Extract the [x, y] coordinate from the center of the cell holding the provided text.  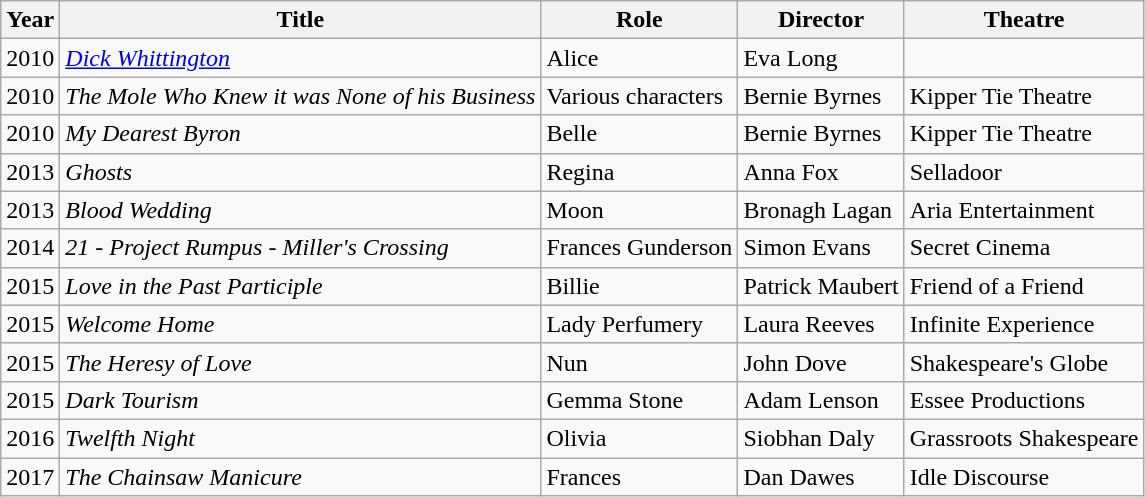
Bronagh Lagan [821, 210]
John Dove [821, 362]
Essee Productions [1024, 400]
Ghosts [300, 172]
Belle [640, 134]
Patrick Maubert [821, 286]
Dan Dawes [821, 477]
Laura Reeves [821, 324]
Welcome Home [300, 324]
Lady Perfumery [640, 324]
Regina [640, 172]
Frances [640, 477]
2017 [30, 477]
Role [640, 20]
The Mole Who Knew it was None of his Business [300, 96]
Aria Entertainment [1024, 210]
Blood Wedding [300, 210]
Simon Evans [821, 248]
Friend of a Friend [1024, 286]
Nun [640, 362]
Adam Lenson [821, 400]
Director [821, 20]
Love in the Past Participle [300, 286]
Selladoor [1024, 172]
Various characters [640, 96]
Billie [640, 286]
Olivia [640, 438]
My Dearest Byron [300, 134]
Alice [640, 58]
Moon [640, 210]
Dick Whittington [300, 58]
Infinite Experience [1024, 324]
Twelfth Night [300, 438]
The Heresy of Love [300, 362]
The Chainsaw Manicure [300, 477]
Eva Long [821, 58]
Dark Tourism [300, 400]
Theatre [1024, 20]
Anna Fox [821, 172]
Title [300, 20]
Shakespeare's Globe [1024, 362]
Frances Gunderson [640, 248]
Idle Discourse [1024, 477]
Gemma Stone [640, 400]
Year [30, 20]
2014 [30, 248]
Secret Cinema [1024, 248]
21 - Project Rumpus - Miller's Crossing [300, 248]
2016 [30, 438]
Siobhan Daly [821, 438]
Grassroots Shakespeare [1024, 438]
